Locate the cell with the specified text and output its [X, Y] center coordinate. 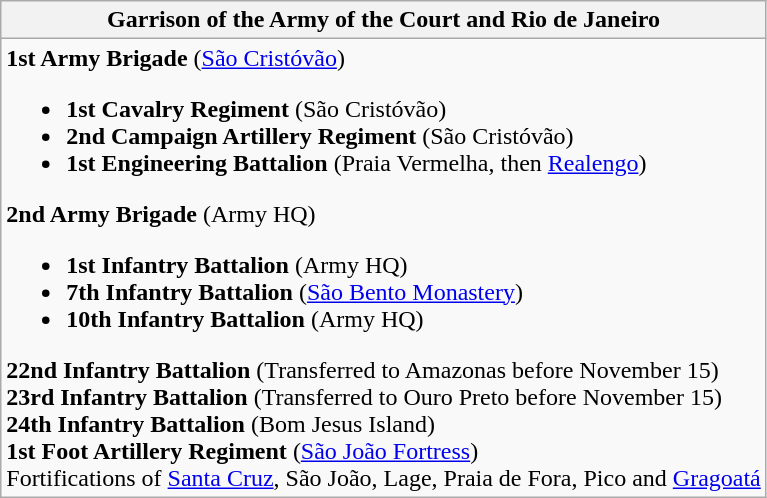
Garrison of the Army of the Court and Rio de Janeiro [384, 20]
